Pinpoint the cell where the given text exists, returning its (x, y) midpoint coordinate. 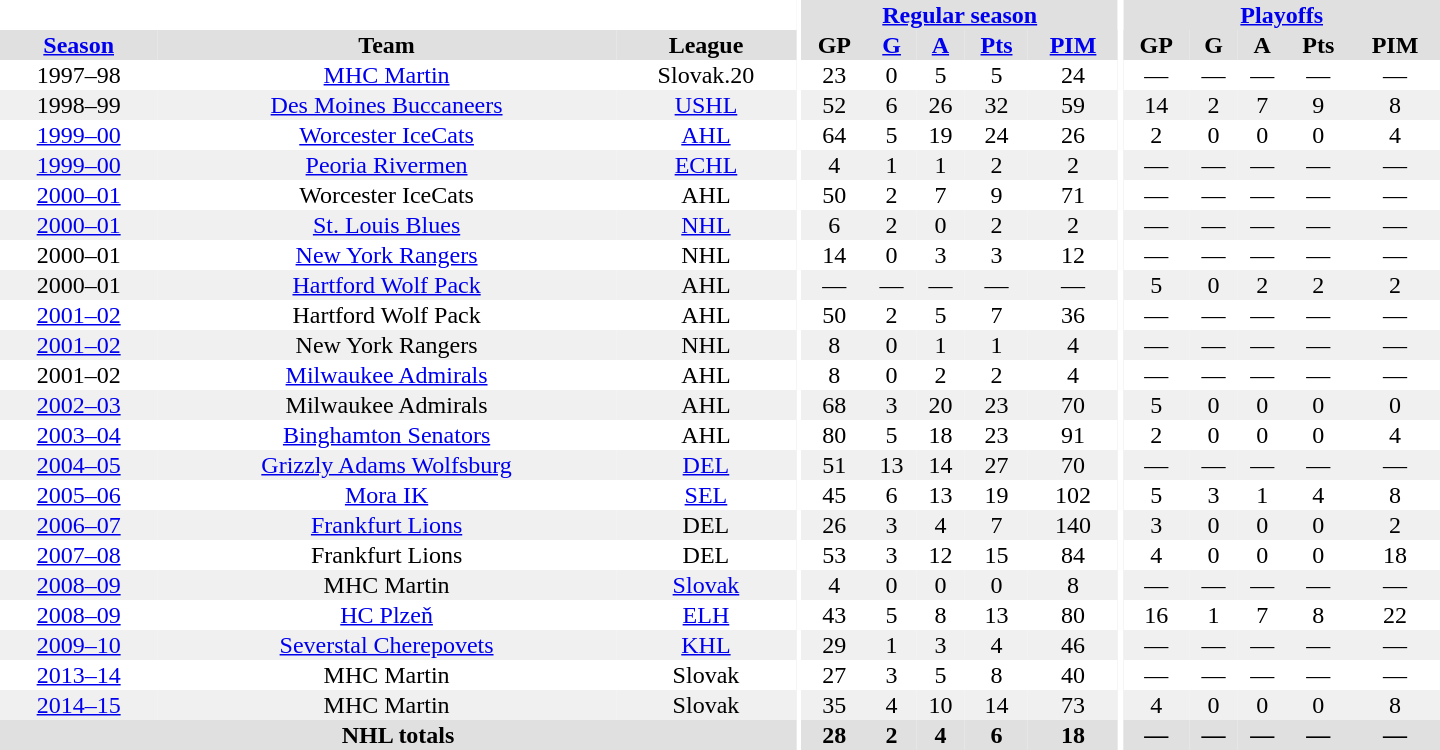
Peoria Rivermen (386, 165)
St. Louis Blues (386, 225)
Mora IK (386, 495)
71 (1073, 195)
ELH (706, 615)
2004–05 (78, 465)
ECHL (706, 165)
40 (1073, 675)
2002–03 (78, 405)
HC Plzeň (386, 615)
2003–04 (78, 435)
91 (1073, 435)
45 (835, 495)
KHL (706, 645)
Des Moines Buccaneers (386, 105)
Playoffs (1282, 15)
Severstal Cherepovets (386, 645)
2009–10 (78, 645)
51 (835, 465)
15 (996, 555)
10 (940, 705)
29 (835, 645)
64 (835, 135)
Team (386, 45)
2005–06 (78, 495)
League (706, 45)
1998–99 (78, 105)
NHL totals (398, 735)
2013–14 (78, 675)
20 (940, 405)
52 (835, 105)
102 (1073, 495)
Slovak.20 (706, 75)
16 (1156, 615)
59 (1073, 105)
SEL (706, 495)
53 (835, 555)
2007–08 (78, 555)
84 (1073, 555)
22 (1395, 615)
43 (835, 615)
2014–15 (78, 705)
68 (835, 405)
35 (835, 705)
46 (1073, 645)
28 (835, 735)
Binghamton Senators (386, 435)
USHL (706, 105)
Grizzly Adams Wolfsburg (386, 465)
2006–07 (78, 525)
32 (996, 105)
73 (1073, 705)
140 (1073, 525)
Regular season (960, 15)
1997–98 (78, 75)
Season (78, 45)
36 (1073, 315)
